Output the (x, y) coordinate of the center of the cell containing the given text.  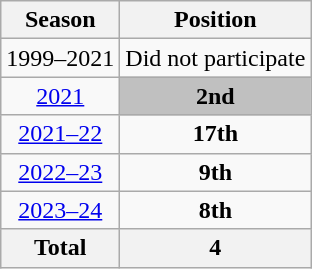
Did not participate (216, 58)
2023–24 (60, 210)
Total (60, 248)
2021 (60, 96)
Season (60, 20)
1999–2021 (60, 58)
4 (216, 248)
2021–22 (60, 134)
Position (216, 20)
17th (216, 134)
8th (216, 210)
2022–23 (60, 172)
2nd (216, 96)
9th (216, 172)
